Pinpoint the cell where the given text exists, returning its [x, y] midpoint coordinate. 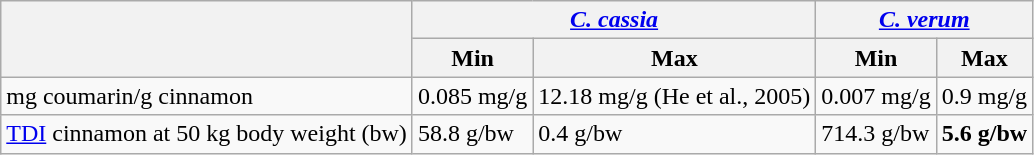
C. verum [924, 20]
58.8 g/bw [472, 134]
0.4 g/bw [674, 134]
0.007 mg/g [876, 96]
TDI cinnamon at 50 kg body weight (bw) [207, 134]
C. cassia [614, 20]
0.085 mg/g [472, 96]
mg coumarin/g cinnamon [207, 96]
12.18 mg/g (He et al., 2005) [674, 96]
5.6 g/bw [984, 134]
0.9 mg/g [984, 96]
714.3 g/bw [876, 134]
